Detect which cell encompasses the target text, then output its [x, y] center coordinate. 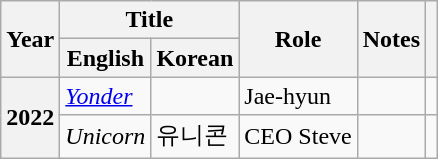
CEO Steve [298, 136]
2022 [30, 118]
Year [30, 39]
Jae-hyun [298, 96]
English [106, 58]
Title [150, 20]
Role [298, 39]
Korean [195, 58]
Yonder [106, 96]
Notes [391, 39]
유니콘 [195, 136]
Unicorn [106, 136]
